Return [x, y] of the center of cell containing provided text 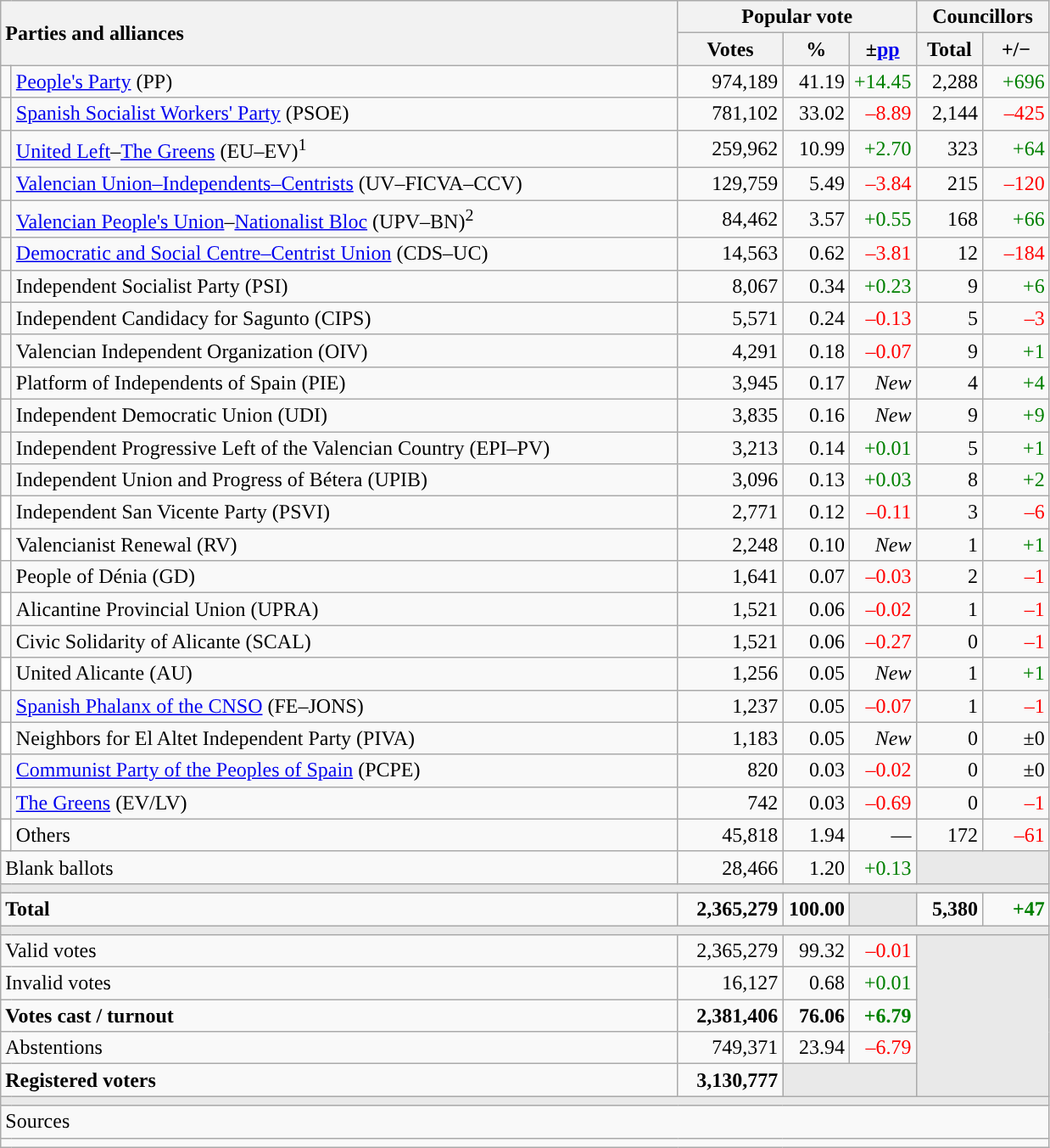
+6 [1016, 286]
2,288 [950, 81]
41.19 [816, 81]
Independent Union and Progress of Bétera (UPIB) [344, 480]
Sources [525, 1122]
Independent Candidacy for Sagunto (CIPS) [344, 318]
5,380 [950, 909]
% [816, 49]
People of Dénia (GD) [344, 577]
3,835 [730, 415]
Alicantine Provincial Union (UPRA) [344, 609]
Valencian People's Union–Nationalist Bloc (UPV–BN)2 [344, 219]
2,771 [730, 512]
0.07 [816, 577]
Parties and alliances [339, 33]
10.99 [816, 149]
–8.89 [882, 114]
1.20 [816, 867]
3,213 [730, 448]
+0.55 [882, 219]
+4 [1016, 383]
28,466 [730, 867]
0.24 [816, 318]
3.57 [816, 219]
0.62 [816, 254]
100.00 [816, 909]
–3.81 [882, 254]
2,144 [950, 114]
Valid votes [339, 951]
2 [950, 577]
8 [950, 480]
Neighbors for El Altet Independent Party (PIVA) [344, 738]
99.32 [816, 951]
Independent Socialist Party (PSI) [344, 286]
–120 [1016, 184]
+66 [1016, 219]
Invalid votes [339, 983]
3,945 [730, 383]
Valencian Independent Organization (OIV) [344, 350]
4,291 [730, 350]
1.94 [816, 835]
45,818 [730, 835]
0.10 [816, 545]
–3.84 [882, 184]
2,248 [730, 545]
12 [950, 254]
–6 [1016, 512]
Platform of Independents of Spain (PIE) [344, 383]
Spanish Phalanx of the CNSO (FE–JONS) [344, 706]
820 [730, 770]
0.13 [816, 480]
–0.11 [882, 512]
Independent Democratic Union (UDI) [344, 415]
0.18 [816, 350]
Popular vote [797, 17]
Valencian Union–Independents–Centrists (UV–FICVA–CCV) [344, 184]
5,571 [730, 318]
+0.13 [882, 867]
172 [950, 835]
–0.69 [882, 803]
Registered voters [339, 1080]
Votes cast / turnout [339, 1016]
+696 [1016, 81]
–0.13 [882, 318]
–0.27 [882, 641]
Valencianist Renewal (RV) [344, 545]
0.12 [816, 512]
–425 [1016, 114]
Spanish Socialist Workers' Party (PSOE) [344, 114]
United Alicante (AU) [344, 674]
Councillors [982, 17]
Blank ballots [339, 867]
Others [344, 835]
–184 [1016, 254]
+0.23 [882, 286]
8,067 [730, 286]
1,183 [730, 738]
+2.70 [882, 149]
–3 [1016, 318]
781,102 [730, 114]
Democratic and Social Centre–Centrist Union (CDS–UC) [344, 254]
168 [950, 219]
+2 [1016, 480]
0.14 [816, 448]
84,462 [730, 219]
+9 [1016, 415]
3,130,777 [730, 1080]
+6.79 [882, 1016]
76.06 [816, 1016]
974,189 [730, 81]
14,563 [730, 254]
215 [950, 184]
+47 [1016, 909]
1,237 [730, 706]
742 [730, 803]
4 [950, 383]
749,371 [730, 1048]
5.49 [816, 184]
+64 [1016, 149]
129,759 [730, 184]
United Left–The Greens (EU–EV)1 [344, 149]
+14.45 [882, 81]
Communist Party of the Peoples of Spain (PCPE) [344, 770]
323 [950, 149]
–61 [1016, 835]
0.16 [816, 415]
1,641 [730, 577]
The Greens (EV/LV) [344, 803]
Votes [730, 49]
1,256 [730, 674]
33.02 [816, 114]
0.68 [816, 983]
3 [950, 512]
259,962 [730, 149]
3,096 [730, 480]
0.17 [816, 383]
— [882, 835]
23.94 [816, 1048]
Civic Solidarity of Alicante (SCAL) [344, 641]
16,127 [730, 983]
Independent San Vicente Party (PSVI) [344, 512]
+0.03 [882, 480]
–6.79 [882, 1048]
0.34 [816, 286]
+/− [1016, 49]
±pp [882, 49]
2,381,406 [730, 1016]
Abstentions [339, 1048]
–0.01 [882, 951]
Independent Progressive Left of the Valencian Country (EPI–PV) [344, 448]
People's Party (PP) [344, 81]
–0.03 [882, 577]
